Scan for the cell matching the given text and deliver its [X, Y] coordinate at center. 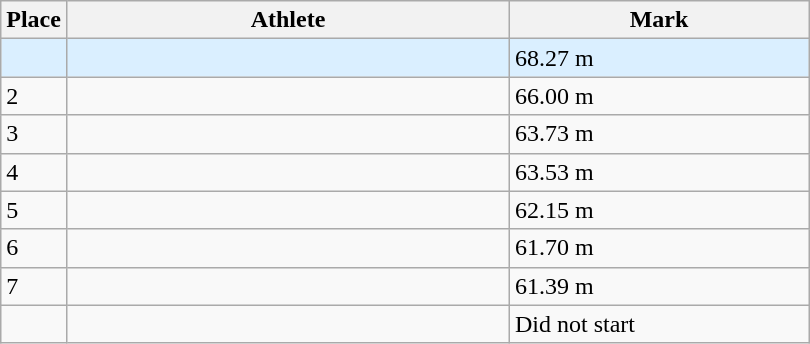
4 [34, 172]
63.73 m [660, 134]
62.15 m [660, 210]
2 [34, 96]
68.27 m [660, 58]
Did not start [660, 324]
61.39 m [660, 286]
Place [34, 20]
6 [34, 248]
Mark [660, 20]
5 [34, 210]
Athlete [288, 20]
61.70 m [660, 248]
66.00 m [660, 96]
3 [34, 134]
63.53 m [660, 172]
7 [34, 286]
